From the cell containing the given text, extract its center point as [x, y] coordinate. 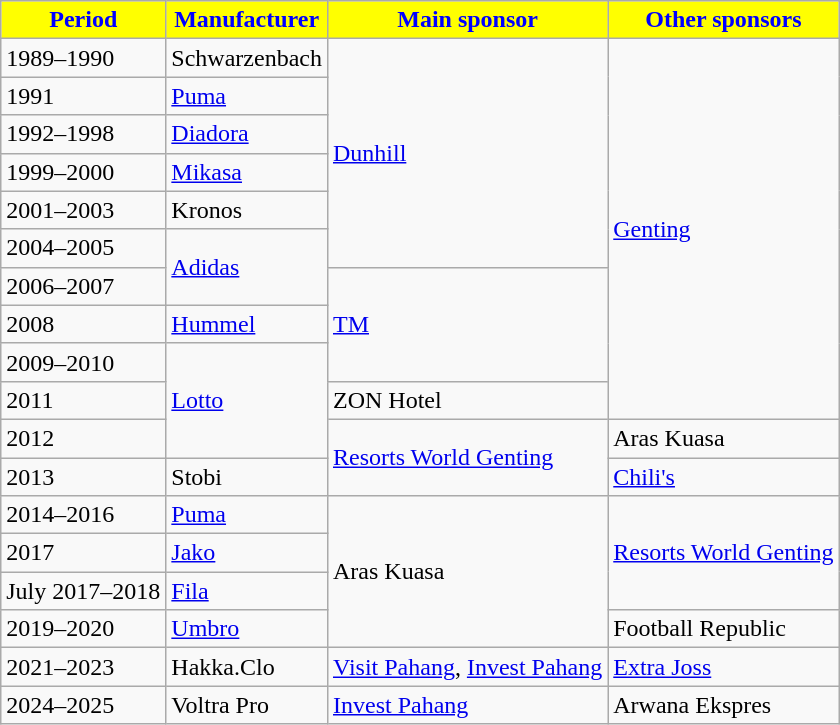
Period [84, 20]
Dunhill [467, 153]
2013 [84, 477]
July 2017–2018 [84, 591]
Main sponsor [467, 20]
Extra Joss [724, 667]
2017 [84, 553]
Jako [247, 553]
2019–2020 [84, 629]
Invest Pahang [467, 705]
Genting [724, 230]
Lotto [247, 400]
2001–2003 [84, 210]
Hakka.Clo [247, 667]
2008 [84, 324]
Visit Pahang, Invest Pahang [467, 667]
1991 [84, 96]
Football Republic [724, 629]
Fila [247, 591]
2011 [84, 400]
Adidas [247, 267]
1999–2000 [84, 172]
Hummel [247, 324]
Umbro [247, 629]
2024–2025 [84, 705]
1992–1998 [84, 134]
2021–2023 [84, 667]
Diadora [247, 134]
2006–2007 [84, 286]
2012 [84, 438]
Chili's [724, 477]
Arwana Ekspres [724, 705]
2009–2010 [84, 362]
1989–1990 [84, 58]
Other sponsors [724, 20]
Kronos [247, 210]
Mikasa [247, 172]
ZON Hotel [467, 400]
2004–2005 [84, 248]
TM [467, 324]
Voltra Pro [247, 705]
Schwarzenbach [247, 58]
Manufacturer [247, 20]
Stobi [247, 477]
2014–2016 [84, 515]
